Pinpoint the cell where the given text exists, returning its [X, Y] midpoint coordinate. 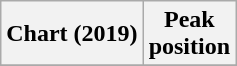
Peakposition [189, 34]
Chart (2019) [72, 34]
